Extract the (x, y) coordinate from the center of the cell holding the provided text.  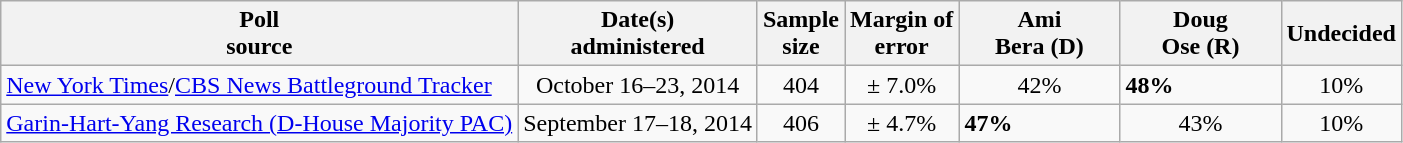
48% (1200, 85)
± 7.0% (901, 85)
Pollsource (260, 34)
October 16–23, 2014 (638, 85)
Garin-Hart-Yang Research (D-House Majority PAC) (260, 123)
43% (1200, 123)
Undecided (1341, 34)
Samplesize (800, 34)
42% (1040, 85)
406 (800, 123)
404 (800, 85)
September 17–18, 2014 (638, 123)
± 4.7% (901, 123)
AmiBera (D) (1040, 34)
New York Times/CBS News Battleground Tracker (260, 85)
DougOse (R) (1200, 34)
Margin oferror (901, 34)
Date(s)administered (638, 34)
47% (1040, 123)
